Identify which cell holds the provided text, then report its [x, y] central coordinate. 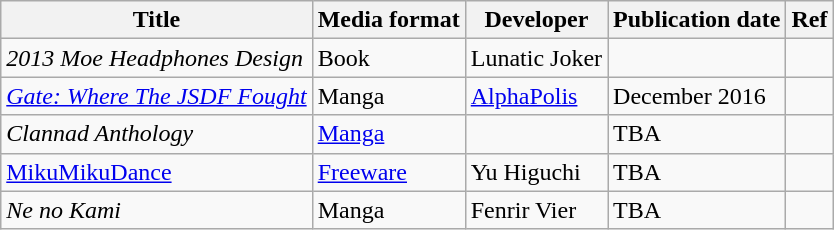
AlphaPolis [536, 96]
Ne no Kami [156, 210]
Title [156, 20]
MikuMikuDance [156, 172]
Gate: Where The JSDF Fought [156, 96]
2013 Moe Headphones Design [156, 58]
Publication date [697, 20]
Media format [388, 20]
Developer [536, 20]
Clannad Anthology [156, 134]
Ref [810, 20]
Fenrir Vier [536, 210]
Freeware [388, 172]
Lunatic Joker [536, 58]
Yu Higuchi [536, 172]
Book [388, 58]
December 2016 [697, 96]
